Search for the cell housing the specified text and yield its (x, y) center coordinate. 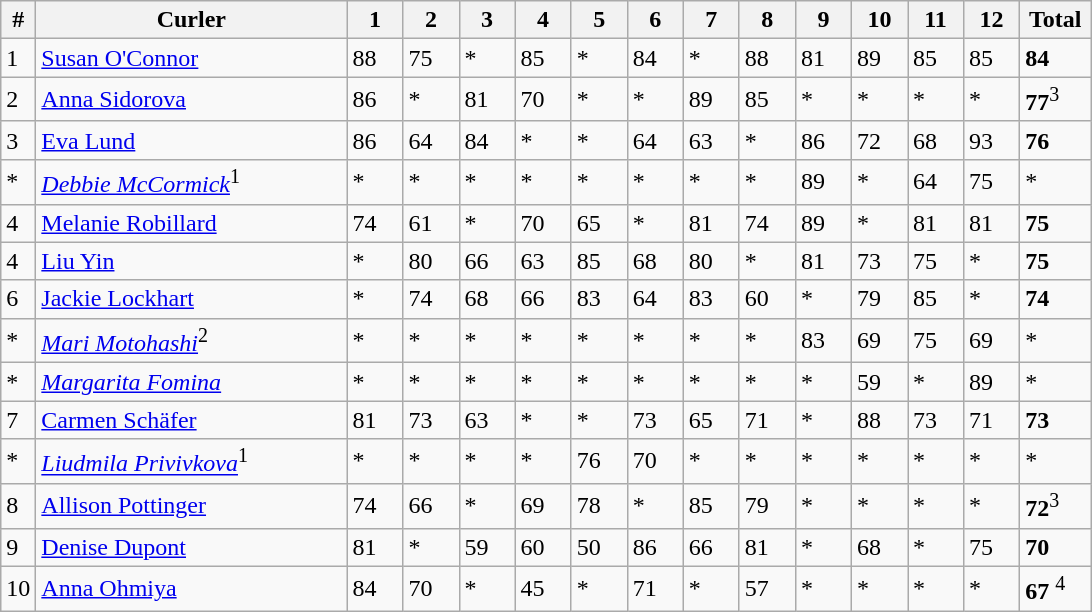
78 (599, 506)
Anna Ohmiya (192, 588)
Jackie Lockhart (192, 299)
Mari Motohashi2 (192, 340)
Liu Yin (192, 261)
Susan O'Connor (192, 58)
72 (879, 140)
Melanie Robillard (192, 223)
50 (599, 547)
Eva Lund (192, 140)
723 (1056, 506)
Denise Dupont (192, 547)
Debbie McCormick1 (192, 182)
773 (1056, 100)
Total (1056, 20)
Margarita Fomina (192, 382)
Liudmila Privivkova1 (192, 462)
11 (936, 20)
# (18, 20)
93 (992, 140)
5 (599, 20)
45 (543, 588)
Allison Pottinger (192, 506)
Curler (192, 20)
Carmen Schäfer (192, 420)
61 (431, 223)
Anna Sidorova (192, 100)
12 (992, 20)
67 4 (1056, 588)
57 (767, 588)
